Provide the [x, y] coordinate of the cell's center where the given text is located.  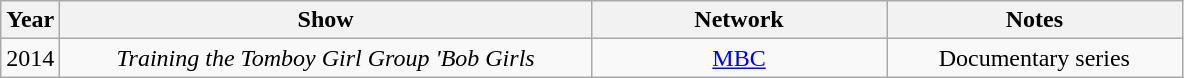
Year [30, 20]
2014 [30, 58]
Notes [1034, 20]
MBC [738, 58]
Network [738, 20]
Training the Tomboy Girl Group 'Bob Girls [326, 58]
Show [326, 20]
Documentary series [1034, 58]
